Capture the cell that displays the provided text and extract its [X, Y] central coordinate. 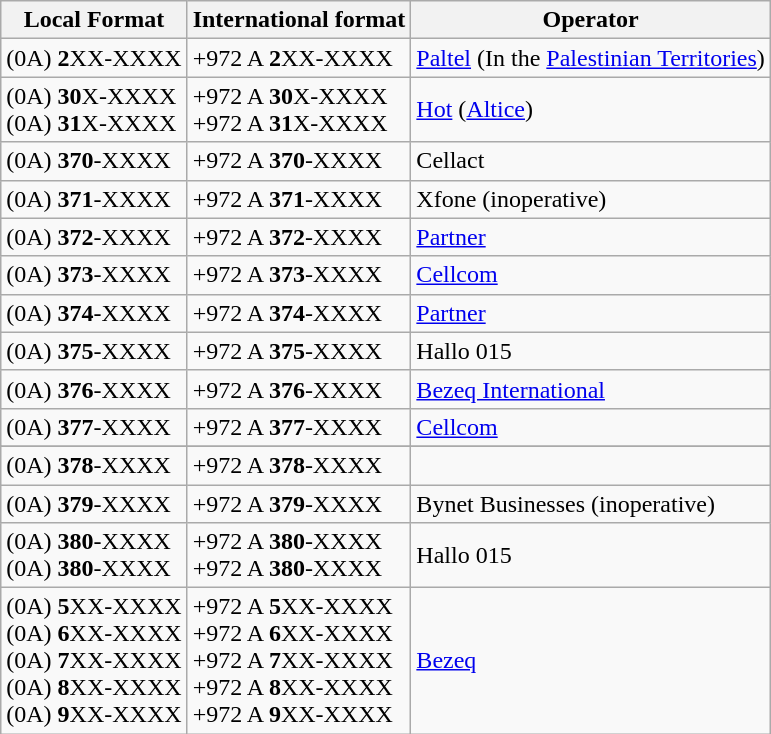
(0A) 371-XXXX [94, 199]
+972 A 5XX-XXXX+972 A 6XX-XXXX+972 A 7XX-XXXX+972 A 8XX-XXXX+972 A 9XX-XXXX [299, 661]
+972 A 380-XXXX+972 A 380-XXXX [299, 556]
(0A) 375-XXXX [94, 351]
(0A) 374-XXXX [94, 313]
+972 A 376-XXXX [299, 389]
International format [299, 20]
(0A) 376-XXXX [94, 389]
(0A) 2XX-XXXX [94, 58]
+972 A 377-XXXX [299, 427]
+972 A 373-XXXX [299, 275]
(0A) 378-XXXX [94, 465]
(0A) 373-XXXX [94, 275]
(0A) 30X-XXXX (0A) 31X-XXXX [94, 110]
+972 A 30X-XXXX+972 A 31X-XXXX [299, 110]
Bezeq International [591, 389]
+972 A 372-XXXX [299, 237]
Local Format [94, 20]
+972 A 378-XXXX [299, 465]
+972 A 379-XXXX [299, 503]
Bezeq [591, 661]
Cellact [591, 161]
+972 A 371-XXXX [299, 199]
+972 A 370-XXXX [299, 161]
+972 A 374-XXXX [299, 313]
(0A) 377-XXXX [94, 427]
(0A) 5XX-XXXX(0A) 6XX-XXXX (0A) 7XX-XXXX(0A) 8XX-XXXX(0A) 9XX-XXXX [94, 661]
+972 A 375-XXXX [299, 351]
Bynet Businesses (inoperative) [591, 503]
(0A) 372-XXXX [94, 237]
+972 A 2XX-XXXX [299, 58]
Paltel (In the Palestinian Territories) [591, 58]
(0A) 370-XXXX [94, 161]
Xfone (inoperative) [591, 199]
Hot (Altice) [591, 110]
(0A) 379-XXXX [94, 503]
Operator [591, 20]
(0A) 380-XXXX (0A) 380-XXXX [94, 556]
